Output the (x, y) coordinate of the center of the cell containing the given text.  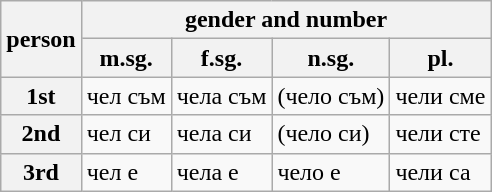
чел си (126, 134)
f.sg. (222, 58)
n.sg. (331, 58)
pl. (440, 58)
чели сте (440, 134)
чел съм (126, 96)
чела е (222, 172)
m.sg. (126, 58)
чел е (126, 172)
(чело си) (331, 134)
чело е (331, 172)
person (41, 39)
чели са (440, 172)
1st (41, 96)
(чело съм) (331, 96)
чела си (222, 134)
чели сме (440, 96)
2nd (41, 134)
gender and number (286, 20)
3rd (41, 172)
чела съм (222, 96)
